Capture the cell that displays the provided text and extract its (x, y) central coordinate. 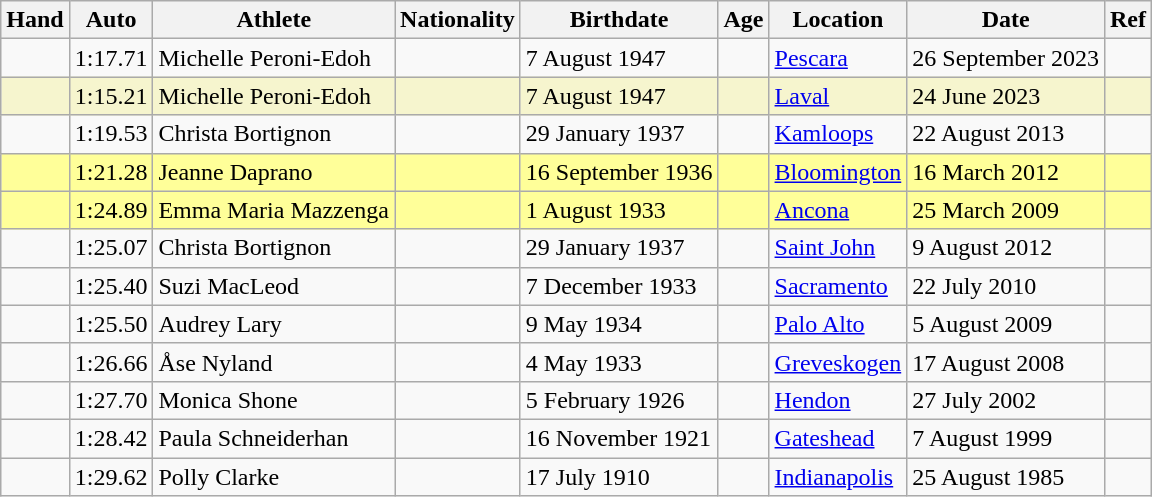
Date (1006, 20)
24 June 2023 (1006, 96)
Greveskogen (838, 362)
1:19.53 (111, 134)
25 March 2009 (1006, 210)
Nationality (458, 20)
1:29.62 (111, 477)
Sacramento (838, 286)
9 May 1934 (619, 324)
Paula Schneiderhan (274, 438)
Hendon (838, 400)
Ancona (838, 210)
17 August 2008 (1006, 362)
Palo Alto (838, 324)
Emma Maria Mazzenga (274, 210)
Indianapolis (838, 477)
Hand (35, 20)
1:25.40 (111, 286)
Monica Shone (274, 400)
26 September 2023 (1006, 58)
Audrey Lary (274, 324)
1:27.70 (111, 400)
16 November 1921 (619, 438)
5 August 2009 (1006, 324)
Saint John (838, 248)
5 February 1926 (619, 400)
22 August 2013 (1006, 134)
1:25.07 (111, 248)
4 May 1933 (619, 362)
Bloomington (838, 172)
22 July 2010 (1006, 286)
25 August 1985 (1006, 477)
27 July 2002 (1006, 400)
1:28.42 (111, 438)
1:25.50 (111, 324)
17 July 1910 (619, 477)
1:24.89 (111, 210)
Laval (838, 96)
1:15.21 (111, 96)
Ref (1128, 20)
Auto (111, 20)
Gateshead (838, 438)
Pescara (838, 58)
1:17.71 (111, 58)
Suzi MacLeod (274, 286)
Location (838, 20)
Åse Nyland (274, 362)
1:21.28 (111, 172)
16 March 2012 (1006, 172)
Birthdate (619, 20)
1 August 1933 (619, 210)
Age (744, 20)
7 December 1933 (619, 286)
1:26.66 (111, 362)
Polly Clarke (274, 477)
7 August 1999 (1006, 438)
Jeanne Daprano (274, 172)
Kamloops (838, 134)
16 September 1936 (619, 172)
Athlete (274, 20)
9 August 2012 (1006, 248)
